Scan for the cell matching the given text and deliver its [x, y] coordinate at center. 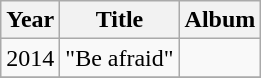
Title [120, 20]
Album [220, 20]
"Be afraid" [120, 58]
2014 [30, 58]
Year [30, 20]
